For the text-containing cell, return its midpoint in [X, Y] coordinate format. 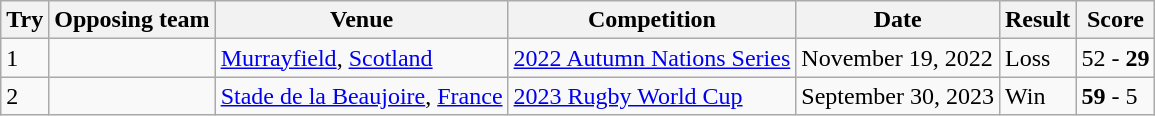
Date [898, 20]
Stade de la Beaujoire, France [362, 96]
Venue [362, 20]
1 [25, 58]
Loss [1037, 58]
Competition [652, 20]
59 - 5 [1116, 96]
2023 Rugby World Cup [652, 96]
Opposing team [132, 20]
November 19, 2022 [898, 58]
Win [1037, 96]
Try [25, 20]
Murrayfield, Scotland [362, 58]
Score [1116, 20]
2022 Autumn Nations Series [652, 58]
52 - 29 [1116, 58]
2 [25, 96]
September 30, 2023 [898, 96]
Result [1037, 20]
